Capture the cell that displays the provided text and extract its [X, Y] central coordinate. 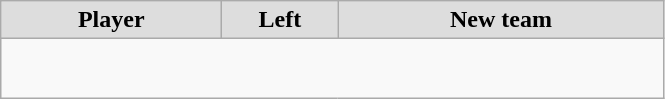
Left [280, 20]
Player [112, 20]
New team [501, 20]
